Search for the cell housing the specified text and yield its [X, Y] center coordinate. 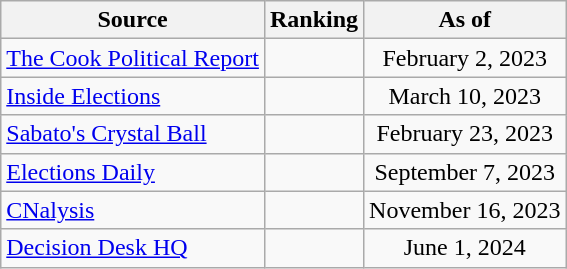
Decision Desk HQ [133, 248]
February 23, 2023 [465, 134]
September 7, 2023 [465, 172]
Source [133, 20]
Ranking [314, 20]
As of [465, 20]
CNalysis [133, 210]
February 2, 2023 [465, 58]
Elections Daily [133, 172]
The Cook Political Report [133, 58]
June 1, 2024 [465, 248]
March 10, 2023 [465, 96]
November 16, 2023 [465, 210]
Inside Elections [133, 96]
Sabato's Crystal Ball [133, 134]
